Find where the given text appears and provide that cell's center as [x, y] coordinate. 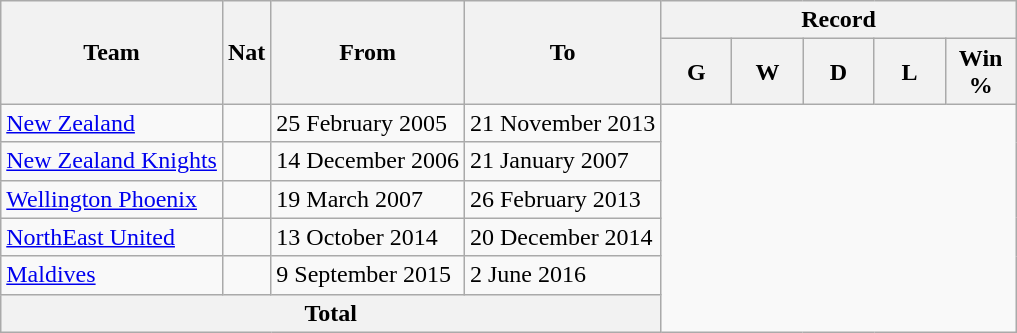
25 February 2005 [368, 123]
Total [331, 313]
New Zealand [112, 123]
Record [838, 20]
19 March 2007 [368, 199]
21 November 2013 [562, 123]
2 June 2016 [562, 275]
21 January 2007 [562, 161]
NorthEast United [112, 237]
G [696, 72]
13 October 2014 [368, 237]
9 September 2015 [368, 275]
From [368, 52]
14 December 2006 [368, 161]
Win % [980, 72]
Nat [246, 52]
To [562, 52]
L [910, 72]
Wellington Phoenix [112, 199]
20 December 2014 [562, 237]
New Zealand Knights [112, 161]
Maldives [112, 275]
D [838, 72]
W [768, 72]
Team [112, 52]
26 February 2013 [562, 199]
